Scan for the cell matching the given text and deliver its [x, y] coordinate at center. 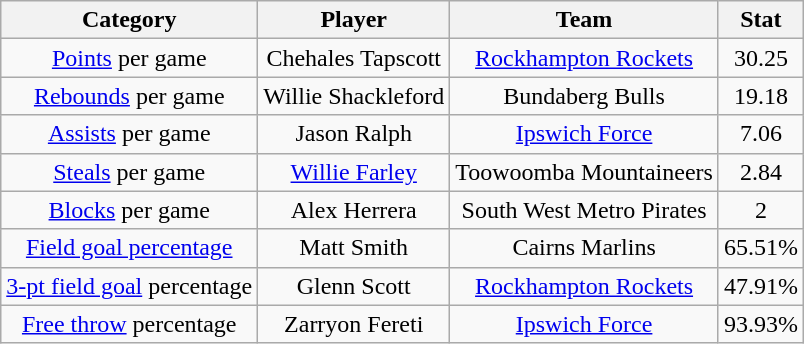
Team [584, 20]
Points per game [130, 58]
Assists per game [130, 134]
Alex Herrera [354, 210]
Toowoomba Mountaineers [584, 172]
Stat [760, 20]
65.51% [760, 248]
Player [354, 20]
South West Metro Pirates [584, 210]
47.91% [760, 286]
Chehales Tapscott [354, 58]
93.93% [760, 324]
Category [130, 20]
Matt Smith [354, 248]
Blocks per game [130, 210]
Willie Shackleford [354, 96]
Zarryon Fereti [354, 324]
Rebounds per game [130, 96]
2.84 [760, 172]
Field goal percentage [130, 248]
2 [760, 210]
Steals per game [130, 172]
Willie Farley [354, 172]
Cairns Marlins [584, 248]
7.06 [760, 134]
Glenn Scott [354, 286]
3-pt field goal percentage [130, 286]
30.25 [760, 58]
19.18 [760, 96]
Bundaberg Bulls [584, 96]
Free throw percentage [130, 324]
Jason Ralph [354, 134]
